Find where the given text appears and provide that cell's center as (x, y) coordinate. 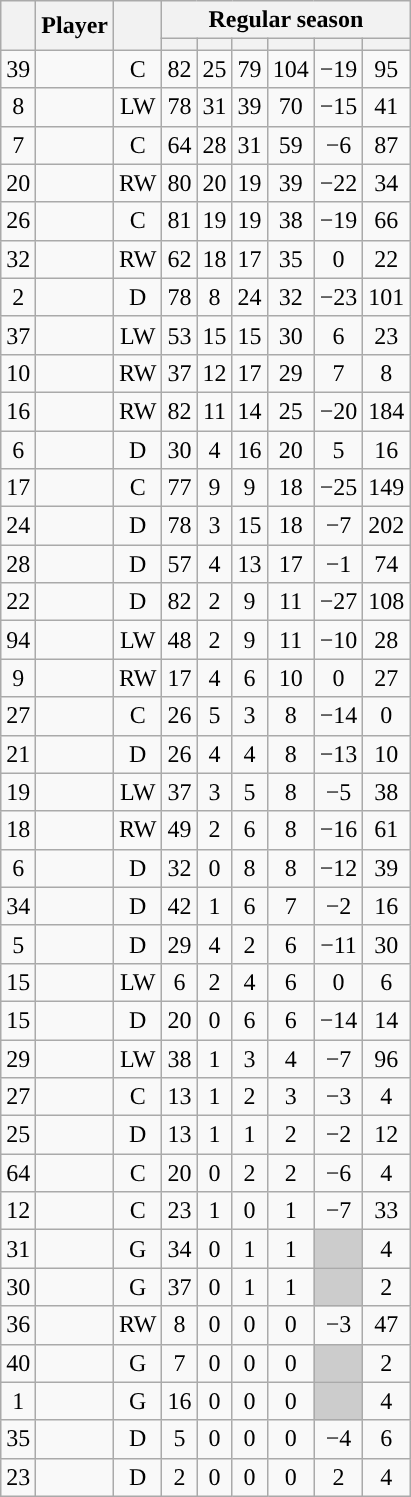
−27 (338, 602)
57 (180, 564)
−25 (338, 488)
48 (180, 640)
40 (18, 1363)
−10 (338, 640)
Regular season (286, 20)
74 (386, 564)
149 (386, 488)
87 (386, 145)
80 (180, 183)
95 (386, 69)
−16 (338, 830)
108 (386, 602)
−12 (338, 868)
53 (180, 335)
−23 (338, 297)
42 (180, 906)
96 (386, 1059)
62 (180, 259)
70 (290, 107)
47 (386, 1325)
59 (290, 145)
61 (386, 830)
49 (180, 830)
33 (386, 1211)
94 (18, 640)
81 (180, 221)
41 (386, 107)
77 (180, 488)
104 (290, 69)
184 (386, 411)
−11 (338, 944)
21 (18, 754)
202 (386, 526)
Player (75, 26)
−15 (338, 107)
79 (250, 69)
−20 (338, 411)
66 (386, 221)
−4 (338, 1439)
−5 (338, 792)
−1 (338, 564)
101 (386, 297)
−22 (338, 183)
36 (18, 1325)
−13 (338, 754)
